Provide the [X, Y] coordinate of the cell's center where the given text is located.  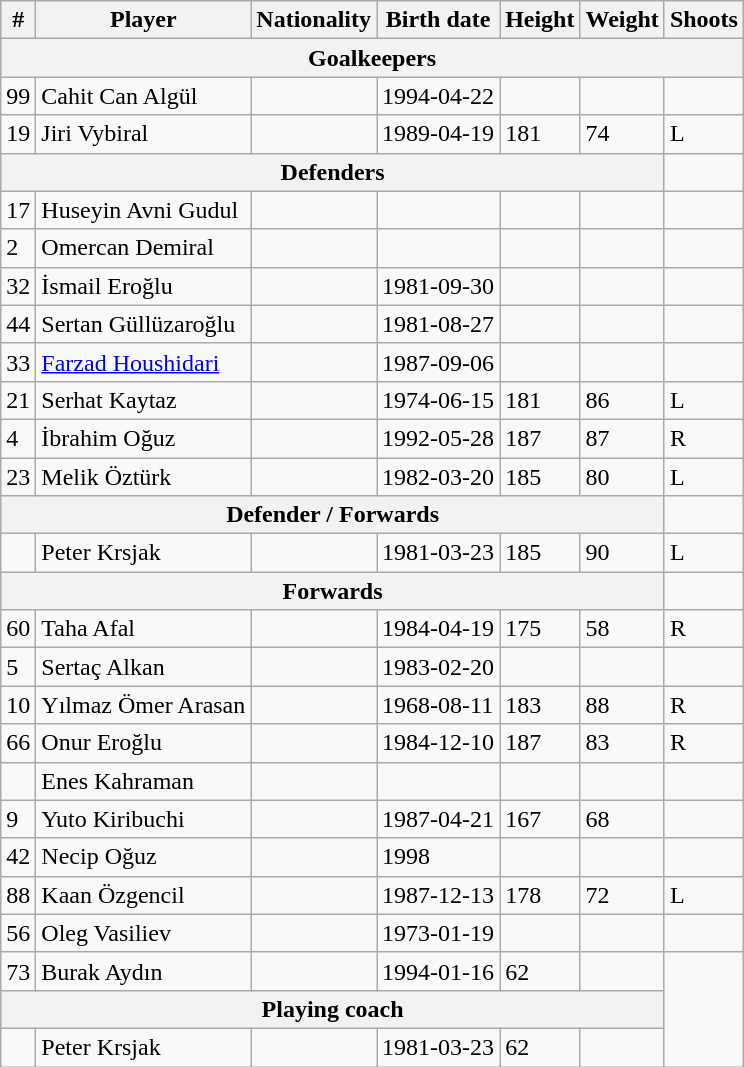
Jiri Vybiral [144, 134]
74 [622, 134]
Nationality [314, 20]
178 [540, 895]
Player [144, 20]
87 [622, 438]
183 [540, 705]
21 [18, 400]
# [18, 20]
Sertan Güllüzaroğlu [144, 324]
Huseyin Avni Gudul [144, 210]
44 [18, 324]
66 [18, 743]
Melik Öztürk [144, 477]
5 [18, 667]
Forwards [333, 591]
99 [18, 96]
Onur Eroğlu [144, 743]
90 [622, 553]
1981-08-27 [438, 324]
73 [18, 971]
17 [18, 210]
Birth date [438, 20]
Necip Oğuz [144, 857]
1981-09-30 [438, 286]
1968-08-11 [438, 705]
167 [540, 819]
1994-01-16 [438, 971]
1983-02-20 [438, 667]
1984-04-19 [438, 629]
İsmail Eroğlu [144, 286]
Yılmaz Ömer Arasan [144, 705]
Farzad Houshidari [144, 362]
33 [18, 362]
42 [18, 857]
Sertaç Alkan [144, 667]
Enes Kahraman [144, 781]
56 [18, 933]
58 [622, 629]
4 [18, 438]
1987-09-06 [438, 362]
Goalkeepers [372, 58]
1989-04-19 [438, 134]
Taha Afal [144, 629]
60 [18, 629]
Defender / Forwards [333, 515]
Kaan Özgencil [144, 895]
2 [18, 248]
Burak Aydın [144, 971]
1998 [438, 857]
Cahit Can Algül [144, 96]
80 [622, 477]
Defenders [333, 172]
1984-12-10 [438, 743]
9 [18, 819]
72 [622, 895]
Oleg Vasiliev [144, 933]
Playing coach [333, 1009]
Serhat Kaytaz [144, 400]
175 [540, 629]
Weight [622, 20]
32 [18, 286]
10 [18, 705]
1987-12-13 [438, 895]
1987-04-21 [438, 819]
83 [622, 743]
1982-03-20 [438, 477]
1992-05-28 [438, 438]
1973-01-19 [438, 933]
86 [622, 400]
23 [18, 477]
1994-04-22 [438, 96]
Shoots [704, 20]
İbrahim Oğuz [144, 438]
19 [18, 134]
Height [540, 20]
Yuto Kiribuchi [144, 819]
1974-06-15 [438, 400]
68 [622, 819]
Omercan Demiral [144, 248]
